Output the [x, y] coordinate of the center of the cell containing the given text.  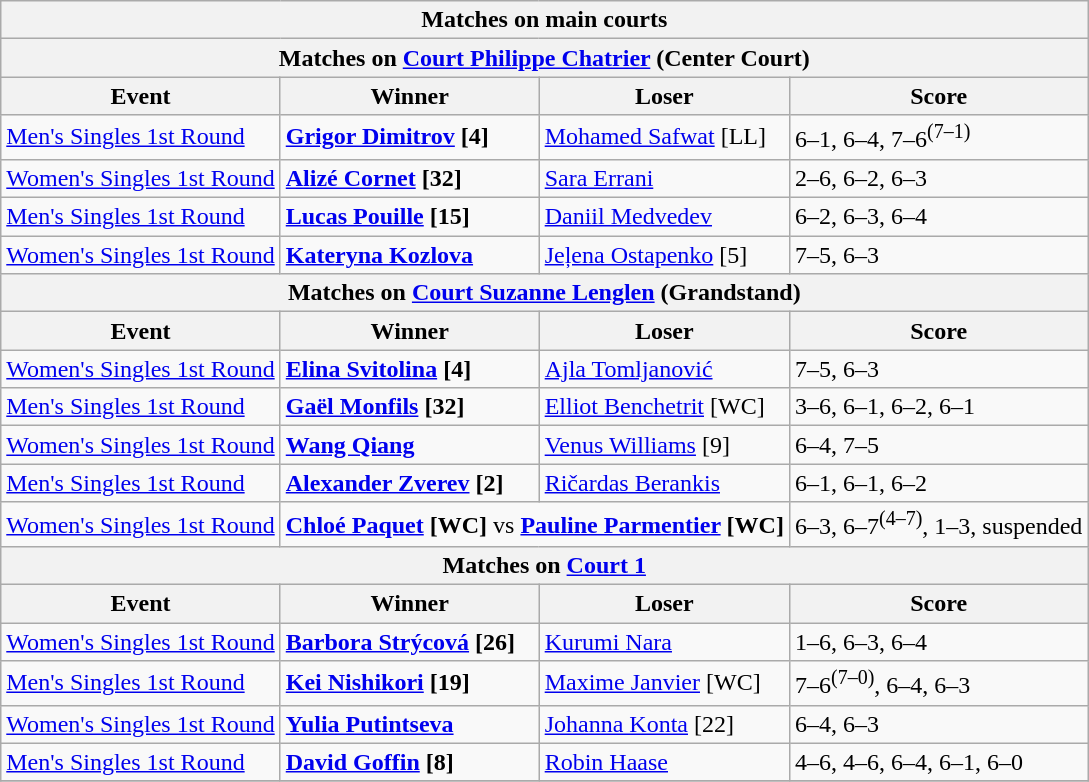
6–1, 6–4, 7–6(7–1) [938, 138]
3–6, 6–1, 6–2, 6–1 [938, 407]
6–3, 6–7(4–7), 1–3, suspended [938, 524]
Johanna Konta [22] [664, 724]
Sara Errani [664, 178]
Matches on main courts [544, 20]
Alizé Cornet [32] [410, 178]
4–6, 4–6, 6–4, 6–1, 6–0 [938, 762]
David Goffin [8] [410, 762]
2–6, 6–2, 6–3 [938, 178]
Robin Haase [664, 762]
Kurumi Nara [664, 642]
Grigor Dimitrov [4] [410, 138]
Daniil Medvedev [664, 217]
Lucas Pouille [15] [410, 217]
Elina Svitolina [4] [410, 369]
Matches on Court Philippe Chatrier (Center Court) [544, 58]
1–6, 6–3, 6–4 [938, 642]
Chloé Paquet [WC] vs Pauline Parmentier [WC] [534, 524]
6–1, 6–1, 6–2 [938, 483]
Mohamed Safwat [LL] [664, 138]
Alexander Zverev [2] [410, 483]
Barbora Strýcová [26] [410, 642]
Kateryna Kozlova [410, 255]
Venus Williams [9] [664, 445]
Gaël Monfils [32] [410, 407]
7–6(7–0), 6–4, 6–3 [938, 684]
Wang Qiang [410, 445]
6–4, 6–3 [938, 724]
6–2, 6–3, 6–4 [938, 217]
Matches on Court Suzanne Lenglen (Grandstand) [544, 293]
Matches on Court 1 [544, 566]
Jeļena Ostapenko [5] [664, 255]
Kei Nishikori [19] [410, 684]
Yulia Putintseva [410, 724]
Maxime Janvier [WC] [664, 684]
Ričardas Berankis [664, 483]
6–4, 7–5 [938, 445]
Elliot Benchetrit [WC] [664, 407]
Ajla Tomljanović [664, 369]
